Search for the cell housing the specified text and yield its [X, Y] center coordinate. 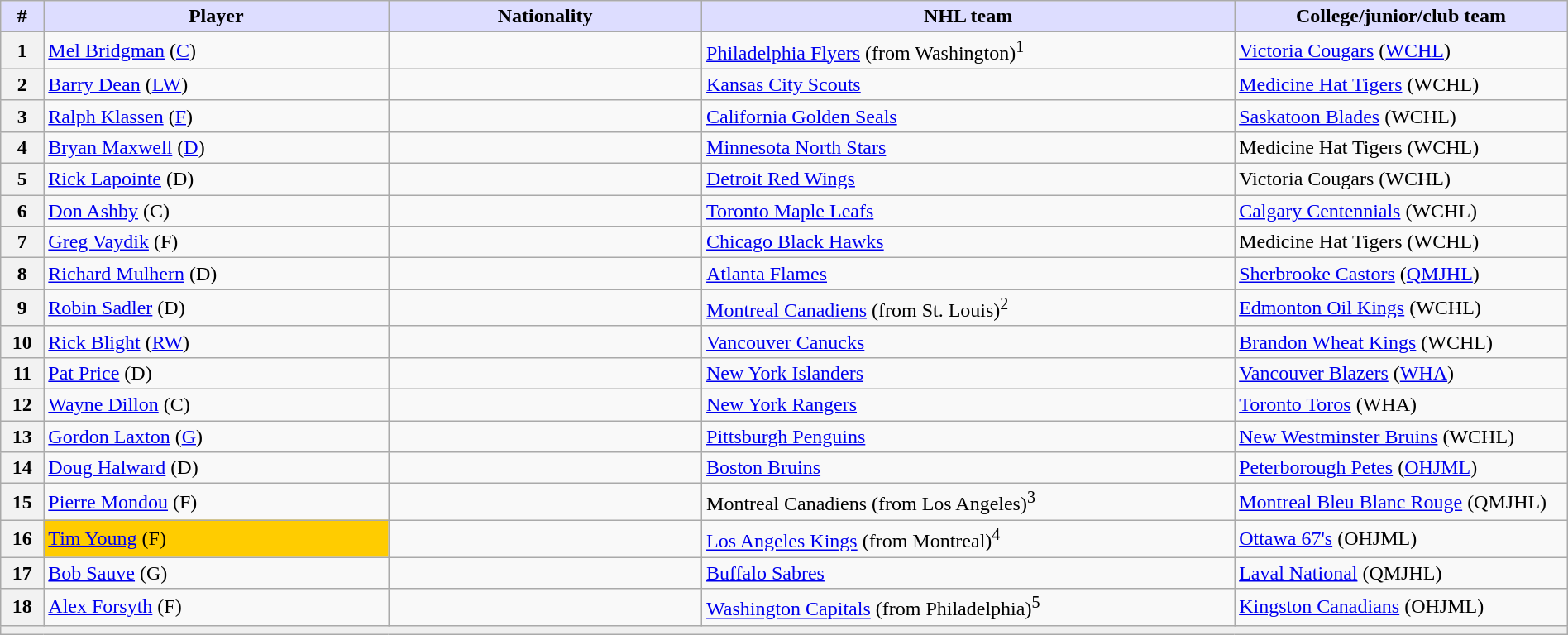
Barry Dean (LW) [217, 84]
Player [217, 17]
Atlanta Flames [968, 274]
New York Rangers [968, 404]
Vancouver Blazers (WHA) [1401, 373]
Peterborough Petes (OHJML) [1401, 468]
Mel Bridgman (C) [217, 51]
Doug Halward (D) [217, 468]
13 [22, 437]
Bryan Maxwell (D) [217, 147]
Ottawa 67's (OHJML) [1401, 539]
Brandon Wheat Kings (WCHL) [1401, 341]
Robin Sadler (D) [217, 308]
# [22, 17]
Washington Capitals (from Philadelphia)5 [968, 607]
NHL team [968, 17]
Ralph Klassen (F) [217, 116]
Laval National (QMJHL) [1401, 573]
New York Islanders [968, 373]
3 [22, 116]
Los Angeles Kings (from Montreal)4 [968, 539]
7 [22, 242]
2 [22, 84]
Montreal Canadiens (from St. Louis)2 [968, 308]
Kansas City Scouts [968, 84]
Alex Forsyth (F) [217, 607]
College/junior/club team [1401, 17]
California Golden Seals [968, 116]
Vancouver Canucks [968, 341]
Boston Bruins [968, 468]
9 [22, 308]
Toronto Maple Leafs [968, 211]
Bob Sauve (G) [217, 573]
16 [22, 539]
Pittsburgh Penguins [968, 437]
Saskatoon Blades (WCHL) [1401, 116]
5 [22, 179]
Nationality [546, 17]
6 [22, 211]
Tim Young (F) [217, 539]
15 [22, 503]
17 [22, 573]
Gordon Laxton (G) [217, 437]
Greg Vaydik (F) [217, 242]
Wayne Dillon (C) [217, 404]
Pierre Mondou (F) [217, 503]
Sherbrooke Castors (QMJHL) [1401, 274]
Rick Blight (RW) [217, 341]
Montreal Bleu Blanc Rouge (QMJHL) [1401, 503]
New Westminster Bruins (WCHL) [1401, 437]
18 [22, 607]
Detroit Red Wings [968, 179]
Rick Lapointe (D) [217, 179]
12 [22, 404]
14 [22, 468]
11 [22, 373]
Buffalo Sabres [968, 573]
Pat Price (D) [217, 373]
1 [22, 51]
8 [22, 274]
Minnesota North Stars [968, 147]
Edmonton Oil Kings (WCHL) [1401, 308]
Calgary Centennials (WCHL) [1401, 211]
10 [22, 341]
4 [22, 147]
Chicago Black Hawks [968, 242]
Kingston Canadians (OHJML) [1401, 607]
Toronto Toros (WHA) [1401, 404]
Philadelphia Flyers (from Washington)1 [968, 51]
Montreal Canadiens (from Los Angeles)3 [968, 503]
Don Ashby (C) [217, 211]
Richard Mulhern (D) [217, 274]
